Find where the given text appears and provide that cell's center as (X, Y) coordinate. 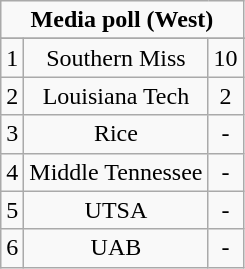
1 (12, 58)
UAB (116, 248)
UTSA (116, 210)
Middle Tennessee (116, 172)
Media poll (West) (122, 20)
4 (12, 172)
5 (12, 210)
10 (226, 58)
Rice (116, 134)
Southern Miss (116, 58)
6 (12, 248)
Louisiana Tech (116, 96)
3 (12, 134)
